Output the [X, Y] coordinate of the center of the cell containing the given text.  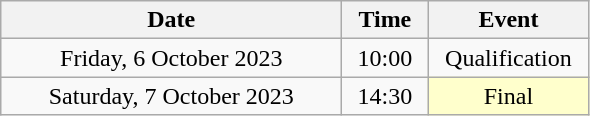
Time [385, 20]
Qualification [508, 58]
Date [172, 20]
Friday, 6 October 2023 [172, 58]
Saturday, 7 October 2023 [172, 96]
Event [508, 20]
14:30 [385, 96]
Final [508, 96]
10:00 [385, 58]
